For the text-containing cell, return its midpoint in (X, Y) coordinate format. 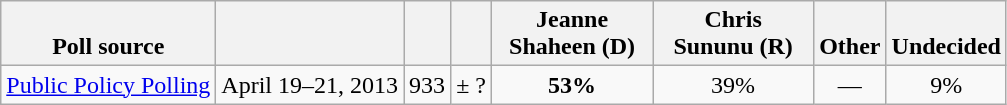
9% (946, 85)
— (850, 85)
39% (734, 85)
April 19–21, 2013 (310, 85)
JeanneShaheen (D) (572, 34)
Poll source (108, 34)
933 (428, 85)
53% (572, 85)
± ? (472, 85)
Other (850, 34)
Public Policy Polling (108, 85)
ChrisSununu (R) (734, 34)
Undecided (946, 34)
